For the text-containing cell, return its midpoint in (x, y) coordinate format. 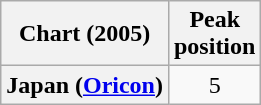
Peakposition (214, 34)
5 (214, 85)
Chart (2005) (85, 34)
Japan (Oricon) (85, 85)
